Locate the cell with the specified text and output its (X, Y) center coordinate. 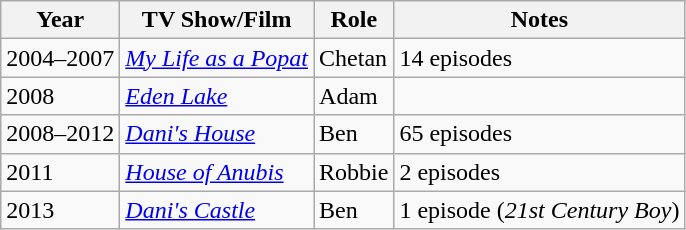
Dani's Castle (217, 210)
House of Anubis (217, 172)
Robbie (354, 172)
Role (354, 20)
2013 (60, 210)
1 episode (21st Century Boy) (540, 210)
Dani's House (217, 134)
65 episodes (540, 134)
Adam (354, 96)
2008 (60, 96)
2 episodes (540, 172)
2004–2007 (60, 58)
TV Show/Film (217, 20)
Eden Lake (217, 96)
14 episodes (540, 58)
2008–2012 (60, 134)
Year (60, 20)
Chetan (354, 58)
Notes (540, 20)
My Life as a Popat (217, 58)
2011 (60, 172)
